For the text-containing cell, return its midpoint in (x, y) coordinate format. 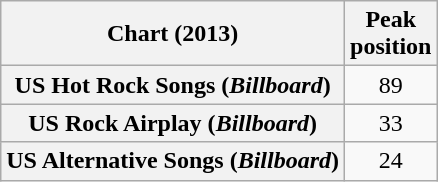
89 (391, 85)
US Hot Rock Songs (Billboard) (173, 85)
US Alternative Songs (Billboard) (173, 161)
Peakposition (391, 34)
Chart (2013) (173, 34)
33 (391, 123)
US Rock Airplay (Billboard) (173, 123)
24 (391, 161)
